Capture the cell that displays the provided text and extract its [x, y] central coordinate. 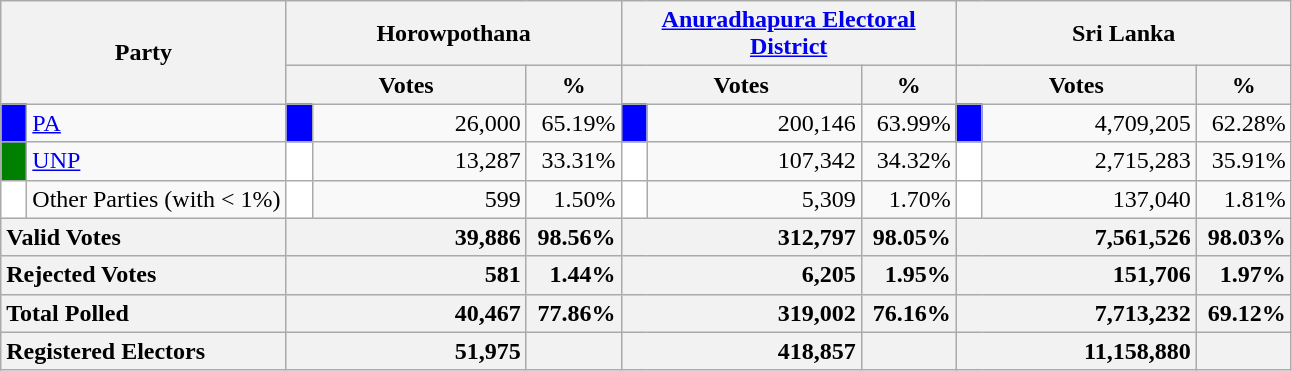
Party [144, 52]
5,309 [754, 199]
51,975 [406, 351]
1.81% [1244, 199]
319,002 [741, 313]
7,561,526 [1076, 237]
6,205 [741, 275]
13,287 [419, 161]
Horowpothana [454, 34]
Sri Lanka [1124, 34]
26,000 [419, 123]
1.70% [908, 199]
581 [406, 275]
7,713,232 [1076, 313]
Rejected Votes [144, 275]
34.32% [908, 161]
599 [419, 199]
Valid Votes [144, 237]
39,886 [406, 237]
69.12% [1244, 313]
1.97% [1244, 275]
63.99% [908, 123]
40,467 [406, 313]
107,342 [754, 161]
137,040 [1089, 199]
Registered Electors [144, 351]
Total Polled [144, 313]
98.05% [908, 237]
1.95% [908, 275]
76.16% [908, 313]
65.19% [574, 123]
77.86% [574, 313]
200,146 [754, 123]
PA [156, 123]
4,709,205 [1089, 123]
312,797 [741, 237]
Anuradhapura Electoral District [788, 34]
UNP [156, 161]
2,715,283 [1089, 161]
151,706 [1076, 275]
33.31% [574, 161]
98.03% [1244, 237]
11,158,880 [1076, 351]
Other Parties (with < 1%) [156, 199]
62.28% [1244, 123]
35.91% [1244, 161]
418,857 [741, 351]
1.50% [574, 199]
1.44% [574, 275]
98.56% [574, 237]
